Return the [X, Y] coordinate for the center point of the cell that contains the specified text.  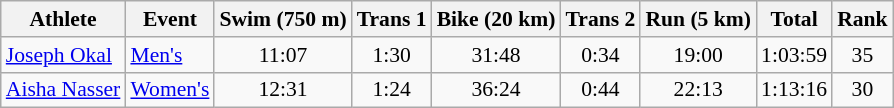
1:03:59 [794, 55]
Men's [170, 55]
36:24 [496, 90]
Rank [862, 19]
0:34 [600, 55]
30 [862, 90]
1:30 [392, 55]
22:13 [698, 90]
Total [794, 19]
Run (5 km) [698, 19]
0:44 [600, 90]
Athlete [64, 19]
35 [862, 55]
Women's [170, 90]
Aisha Nasser [64, 90]
Event [170, 19]
12:31 [282, 90]
19:00 [698, 55]
1:13:16 [794, 90]
Swim (750 m) [282, 19]
11:07 [282, 55]
Trans 2 [600, 19]
Bike (20 km) [496, 19]
Trans 1 [392, 19]
31:48 [496, 55]
1:24 [392, 90]
Joseph Okal [64, 55]
